Determine the [x, y] coordinate at the center of the cell enclosing the given text.  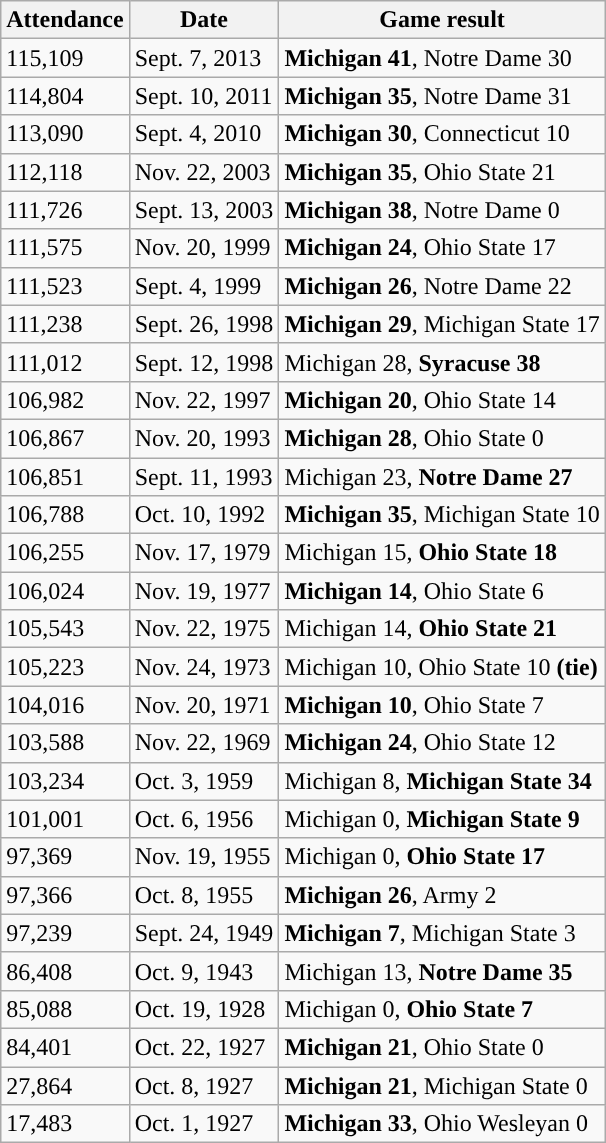
Michigan 35, Ohio State 21 [442, 172]
Michigan 0, Ohio State 17 [442, 857]
Michigan 0, Ohio State 7 [442, 1009]
Michigan 26, Notre Dame 22 [442, 286]
106,255 [65, 553]
Michigan 15, Ohio State 18 [442, 553]
Michigan 7, Michigan State 3 [442, 933]
Michigan 14, Ohio State 21 [442, 629]
84,401 [65, 1047]
Sept. 24, 1949 [204, 933]
111,238 [65, 324]
106,982 [65, 400]
101,001 [65, 819]
Nov. 22, 1969 [204, 743]
Oct. 9, 1943 [204, 971]
112,118 [65, 172]
97,239 [65, 933]
Michigan 28, Syracuse 38 [442, 362]
Nov. 19, 1977 [204, 591]
Michigan 10, Ohio State 10 (tie) [442, 667]
86,408 [65, 971]
111,726 [65, 210]
Michigan 30, Connecticut 10 [442, 134]
Sept. 10, 2011 [204, 96]
Michigan 8, Michigan State 34 [442, 781]
Oct. 3, 1959 [204, 781]
Michigan 13, Notre Dame 35 [442, 971]
Nov. 17, 1979 [204, 553]
Oct. 8, 1955 [204, 895]
Michigan 33, Ohio Wesleyan 0 [442, 1124]
27,864 [65, 1085]
114,804 [65, 96]
17,483 [65, 1124]
Michigan 14, Ohio State 6 [442, 591]
Sept. 13, 2003 [204, 210]
106,788 [65, 515]
Nov. 22, 1997 [204, 400]
Oct. 6, 1956 [204, 819]
106,867 [65, 438]
Oct. 19, 1928 [204, 1009]
Oct. 10, 1992 [204, 515]
Oct. 8, 1927 [204, 1085]
106,024 [65, 591]
Michigan 35, Michigan State 10 [442, 515]
Michigan 10, Ohio State 7 [442, 705]
Michigan 0, Michigan State 9 [442, 819]
Nov. 19, 1955 [204, 857]
Sept. 26, 1998 [204, 324]
115,109 [65, 58]
Michigan 21, Michigan State 0 [442, 1085]
111,523 [65, 286]
Nov. 20, 1999 [204, 248]
111,012 [65, 362]
Nov. 22, 1975 [204, 629]
Michigan 28, Ohio State 0 [442, 438]
Nov. 22, 2003 [204, 172]
Attendance [65, 20]
Nov. 20, 1971 [204, 705]
105,223 [65, 667]
Nov. 24, 1973 [204, 667]
105,543 [65, 629]
Michigan 20, Ohio State 14 [442, 400]
Michigan 24, Ohio State 12 [442, 743]
Michigan 29, Michigan State 17 [442, 324]
Oct. 22, 1927 [204, 1047]
111,575 [65, 248]
Sept. 12, 1998 [204, 362]
97,369 [65, 857]
97,366 [65, 895]
Michigan 35, Notre Dame 31 [442, 96]
Sept. 7, 2013 [204, 58]
Sept. 11, 1993 [204, 477]
104,016 [65, 705]
Game result [442, 20]
Michigan 24, Ohio State 17 [442, 248]
103,588 [65, 743]
Sept. 4, 1999 [204, 286]
106,851 [65, 477]
113,090 [65, 134]
Oct. 1, 1927 [204, 1124]
Michigan 21, Ohio State 0 [442, 1047]
Michigan 41, Notre Dame 30 [442, 58]
Nov. 20, 1993 [204, 438]
Sept. 4, 2010 [204, 134]
103,234 [65, 781]
Date [204, 20]
Michigan 23, Notre Dame 27 [442, 477]
Michigan 38, Notre Dame 0 [442, 210]
85,088 [65, 1009]
Michigan 26, Army 2 [442, 895]
